Pinpoint the cell where the given text exists, returning its [X, Y] midpoint coordinate. 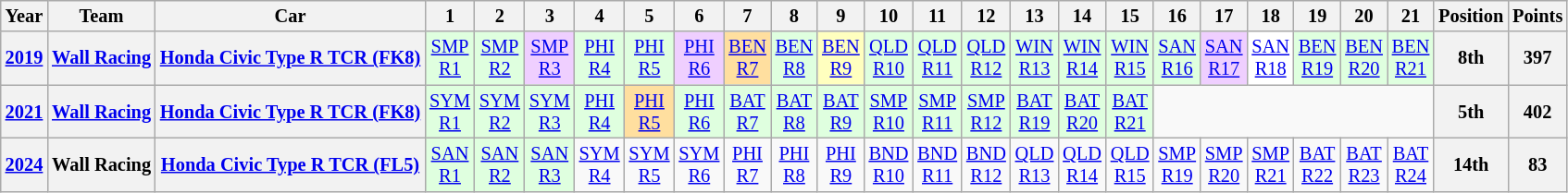
19 [1317, 16]
WINR13 [1035, 58]
BENR20 [1363, 58]
BENR7 [747, 58]
QLDR12 [987, 58]
8th [1471, 58]
SYMR6 [699, 164]
QLDR11 [937, 58]
Points [1537, 16]
10 [889, 16]
BATR23 [1363, 164]
15 [1130, 16]
SMPR21 [1270, 164]
SYMR5 [650, 164]
9 [840, 16]
SMPR11 [937, 112]
PHIR7 [747, 164]
1 [450, 16]
SANR17 [1224, 58]
18 [1270, 16]
14th [1471, 164]
SYMR3 [550, 112]
SYMR2 [500, 112]
5 [650, 16]
BATR7 [747, 112]
BATR19 [1035, 112]
SANR2 [500, 164]
11 [937, 16]
Car [291, 16]
BENR9 [840, 58]
14 [1082, 16]
SYMR4 [600, 164]
SMPR10 [889, 112]
QLDR15 [1130, 164]
SMPR1 [450, 58]
6 [699, 16]
17 [1224, 16]
402 [1537, 112]
QLDR10 [889, 58]
BENR21 [1411, 58]
SMPR2 [500, 58]
2021 [24, 112]
16 [1176, 16]
PHIR9 [840, 164]
SMPR3 [550, 58]
BATR22 [1317, 164]
SMPR19 [1176, 164]
BATR21 [1130, 112]
BNDR12 [987, 164]
SANR3 [550, 164]
BNDR11 [937, 164]
5th [1471, 112]
BNDR10 [889, 164]
Position [1471, 16]
12 [987, 16]
3 [550, 16]
SMPR12 [987, 112]
PHIR8 [794, 164]
8 [794, 16]
WINR15 [1130, 58]
SANR18 [1270, 58]
BENR8 [794, 58]
SANR1 [450, 164]
BATR9 [840, 112]
83 [1537, 164]
BENR19 [1317, 58]
Team [102, 16]
4 [600, 16]
QLDR13 [1035, 164]
QLDR14 [1082, 164]
2019 [24, 58]
SYMR1 [450, 112]
2024 [24, 164]
BAT R8 [794, 112]
Honda Civic Type R TCR (FL5) [291, 164]
2 [500, 16]
21 [1411, 16]
Year [24, 16]
BATR20 [1082, 112]
SANR16 [1176, 58]
20 [1363, 16]
13 [1035, 16]
397 [1537, 58]
WINR14 [1082, 58]
SMPR20 [1224, 164]
BATR24 [1411, 164]
7 [747, 16]
